Identify which cell holds the provided text, then report its (X, Y) central coordinate. 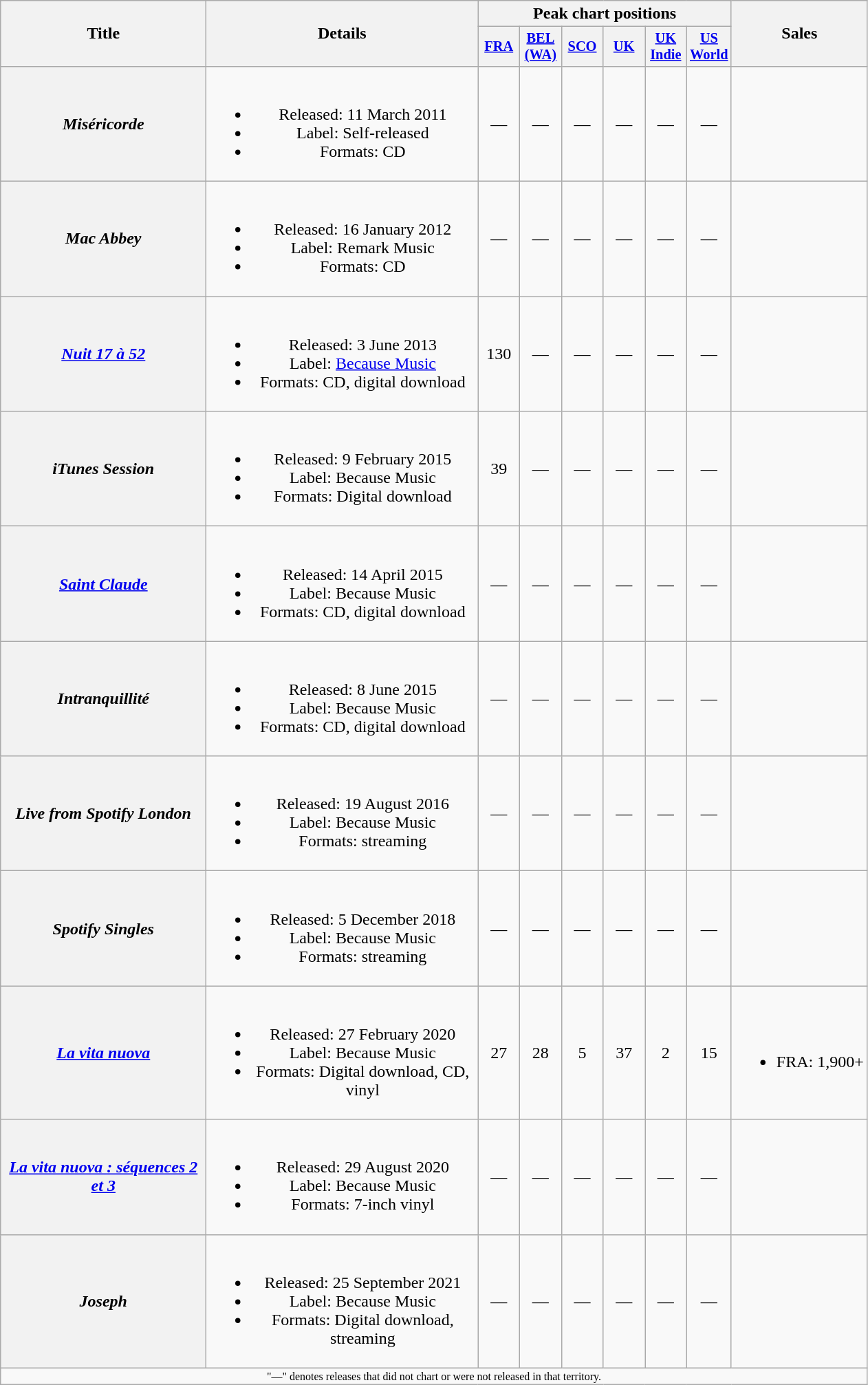
Released: 5 December 2018Label: Because MusicFormats: streaming (343, 929)
Miséricorde (103, 124)
Details (343, 34)
Nuit 17 à 52 (103, 354)
Released: 19 August 2016Label: Because MusicFormats: streaming (343, 813)
iTunes Session (103, 469)
"—" denotes releases that did not chart or were not released in that territory. (435, 1376)
Mac Abbey (103, 239)
La vita nuova (103, 1053)
Released: 11 March 2011Label: Self-releasedFormats: CD (343, 124)
15 (708, 1053)
39 (499, 469)
Saint Claude (103, 583)
Joseph (103, 1301)
37 (625, 1053)
Spotify Singles (103, 929)
5 (582, 1053)
SCO (582, 47)
28 (541, 1053)
Released: 16 January 2012Label: Remark MusicFormats: CD (343, 239)
FRA: 1,900+ (799, 1053)
Peak chart positions (605, 14)
Released: 25 September 2021Label: Because MusicFormats: Digital download, streaming (343, 1301)
Released: 9 February 2015Label: Because MusicFormats: Digital download (343, 469)
Live from Spotify London (103, 813)
Released: 29 August 2020Label: Because MusicFormats: 7-inch vinyl (343, 1177)
Released: 27 February 2020Label: Because MusicFormats: Digital download, CD, vinyl (343, 1053)
Intranquillité (103, 699)
Title (103, 34)
Released: 14 April 2015Label: Because MusicFormats: CD, digital download (343, 583)
130 (499, 354)
USWorld (708, 47)
La vita nuova : séquences 2 et 3 (103, 1177)
UK (625, 47)
BEL(WA) (541, 47)
Released: 8 June 2015Label: Because MusicFormats: CD, digital download (343, 699)
Sales (799, 34)
2 (666, 1053)
UKIndie (666, 47)
27 (499, 1053)
Released: 3 June 2013Label: Because MusicFormats: CD, digital download (343, 354)
FRA (499, 47)
